Return [X, Y] of the center of cell containing provided text 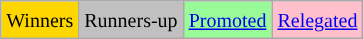
Winners [40, 20]
Promoted [228, 20]
Relegated [318, 20]
Runners-up [131, 20]
